Capture the cell that displays the provided text and extract its [x, y] central coordinate. 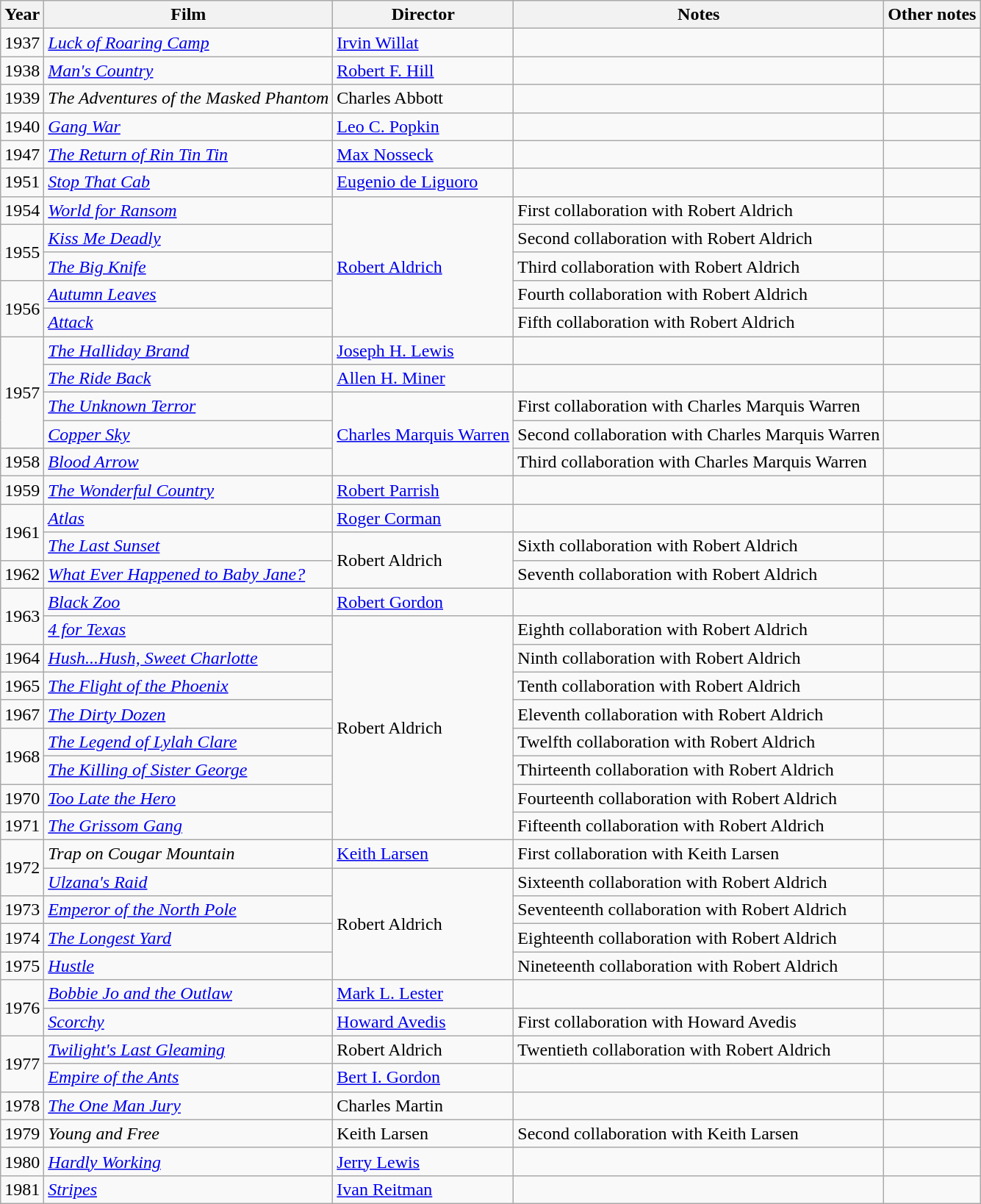
1959 [22, 490]
Nineteenth collaboration with Robert Aldrich [699, 966]
Twelfth collaboration with Robert Aldrich [699, 742]
Eighteenth collaboration with Robert Aldrich [699, 938]
1961 [22, 532]
1947 [22, 154]
1977 [22, 1064]
1939 [22, 98]
1970 [22, 798]
Second collaboration with Charles Marquis Warren [699, 434]
1938 [22, 71]
Scorchy [188, 1022]
The Unknown Terror [188, 406]
1978 [22, 1106]
Year [22, 15]
The Grissom Gang [188, 826]
The Return of Rin Tin Tin [188, 154]
Blood Arrow [188, 462]
Fourteenth collaboration with Robert Aldrich [699, 798]
Robert Gordon [423, 602]
The Wonderful Country [188, 490]
The Big Knife [188, 266]
Joseph H. Lewis [423, 351]
1954 [22, 210]
Hardly Working [188, 1161]
Stop That Cab [188, 182]
First collaboration with Charles Marquis Warren [699, 406]
First collaboration with Robert Aldrich [699, 210]
First collaboration with Keith Larsen [699, 854]
Thirteenth collaboration with Robert Aldrich [699, 770]
1968 [22, 756]
Twentieth collaboration with Robert Aldrich [699, 1050]
World for Ransom [188, 210]
Hush...Hush, Sweet Charlotte [188, 658]
1980 [22, 1161]
The Killing of Sister George [188, 770]
1962 [22, 574]
1971 [22, 826]
Sixteenth collaboration with Robert Aldrich [699, 882]
Eighth collaboration with Robert Aldrich [699, 630]
The Longest Yard [188, 938]
Seventh collaboration with Robert Aldrich [699, 574]
Empire of the Ants [188, 1078]
Eugenio de Liguoro [423, 182]
Sixth collaboration with Robert Aldrich [699, 546]
Other notes [932, 15]
1973 [22, 910]
1963 [22, 616]
Second collaboration with Robert Aldrich [699, 238]
Attack [188, 322]
Howard Avedis [423, 1022]
Jerry Lewis [423, 1161]
Fifth collaboration with Robert Aldrich [699, 322]
4 for Texas [188, 630]
The Adventures of the Masked Phantom [188, 98]
Charles Marquis Warren [423, 434]
First collaboration with Howard Avedis [699, 1022]
Stripes [188, 1189]
1955 [22, 252]
1976 [22, 1008]
Luck of Roaring Camp [188, 43]
The Last Sunset [188, 546]
Tenth collaboration with Robert Aldrich [699, 686]
Film [188, 15]
Notes [699, 15]
Bert I. Gordon [423, 1078]
The One Man Jury [188, 1106]
Emperor of the North Pole [188, 910]
Too Late the Hero [188, 798]
Director [423, 15]
Fourth collaboration with Robert Aldrich [699, 294]
The Legend of Lylah Clare [188, 742]
Young and Free [188, 1133]
1965 [22, 686]
The Flight of the Phoenix [188, 686]
Twilight's Last Gleaming [188, 1050]
Kiss Me Deadly [188, 238]
Autumn Leaves [188, 294]
1940 [22, 126]
Second collaboration with Keith Larsen [699, 1133]
What Ever Happened to Baby Jane? [188, 574]
Atlas [188, 518]
1979 [22, 1133]
The Halliday Brand [188, 351]
Man's Country [188, 71]
1964 [22, 658]
Robert Parrish [423, 490]
Leo C. Popkin [423, 126]
The Ride Back [188, 379]
1967 [22, 714]
Third collaboration with Charles Marquis Warren [699, 462]
1937 [22, 43]
1957 [22, 393]
Roger Corman [423, 518]
Gang War [188, 126]
Bobbie Jo and the Outlaw [188, 994]
Max Nosseck [423, 154]
Robert F. Hill [423, 71]
Allen H. Miner [423, 379]
Black Zoo [188, 602]
Trap on Cougar Mountain [188, 854]
Irvin Willat [423, 43]
Seventeenth collaboration with Robert Aldrich [699, 910]
1972 [22, 868]
1951 [22, 182]
Eleventh collaboration with Robert Aldrich [699, 714]
1981 [22, 1189]
1956 [22, 308]
Hustle [188, 966]
1974 [22, 938]
1975 [22, 966]
Fifteenth collaboration with Robert Aldrich [699, 826]
Ninth collaboration with Robert Aldrich [699, 658]
1958 [22, 462]
Copper Sky [188, 434]
Mark L. Lester [423, 994]
Third collaboration with Robert Aldrich [699, 266]
Charles Martin [423, 1106]
Ulzana's Raid [188, 882]
The Dirty Dozen [188, 714]
Charles Abbott [423, 98]
Ivan Reitman [423, 1189]
